Capture the cell that displays the provided text and extract its (X, Y) central coordinate. 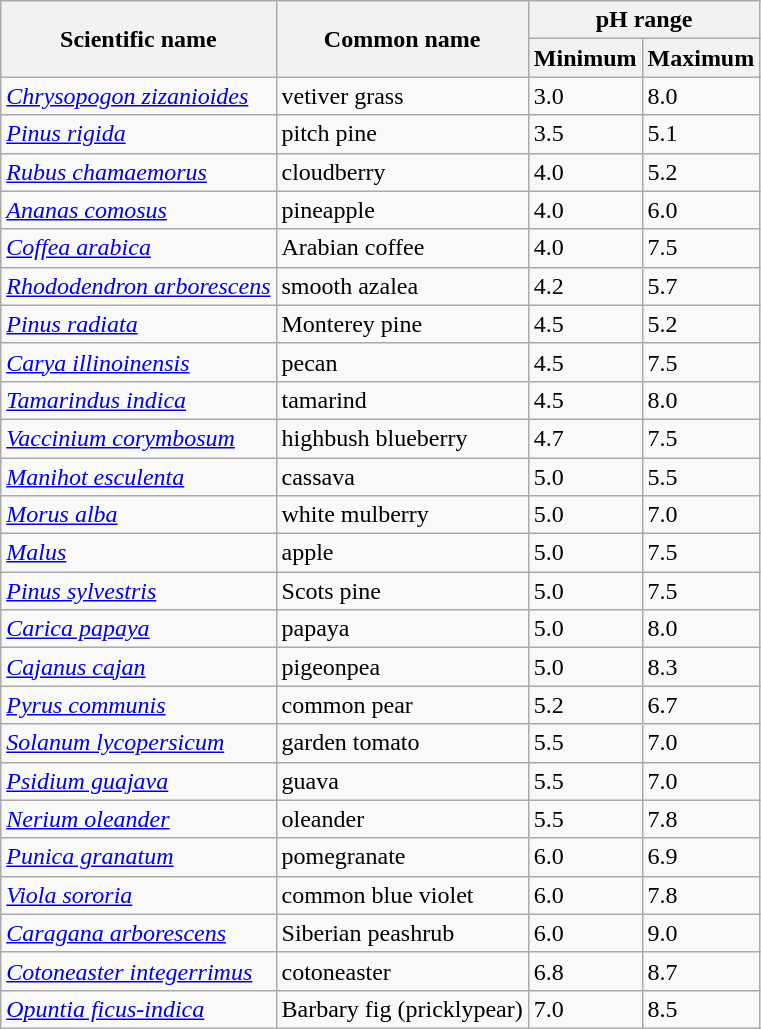
Manihot esculenta (138, 477)
Viola sororia (138, 895)
Scientific name (138, 39)
common blue violet (402, 895)
Pinus radiata (138, 324)
cassava (402, 477)
pigeonpea (402, 667)
cloudberry (402, 172)
Vaccinium corymbosum (138, 438)
Cotoneaster integerrimus (138, 971)
tamarind (402, 400)
Nerium oleander (138, 819)
3.0 (585, 96)
pitch pine (402, 134)
oleander (402, 819)
Malus (138, 553)
garden tomato (402, 743)
Maximum (701, 58)
Arabian coffee (402, 248)
Tamarindus indica (138, 400)
Carya illinoinensis (138, 362)
6.9 (701, 857)
common pear (402, 705)
pH range (644, 20)
vetiver grass (402, 96)
Rubus chamaemorus (138, 172)
Pinus rigida (138, 134)
Rhododendron arborescens (138, 286)
Monterey pine (402, 324)
4.7 (585, 438)
Barbary fig (pricklypear) (402, 1009)
pineapple (402, 210)
8.7 (701, 971)
Caragana arborescens (138, 933)
Common name (402, 39)
Psidium guajava (138, 781)
papaya (402, 629)
8.5 (701, 1009)
white mulberry (402, 515)
Cajanus cajan (138, 667)
cotoneaster (402, 971)
3.5 (585, 134)
Chrysopogon zizanioides (138, 96)
4.2 (585, 286)
Solanum lycopersicum (138, 743)
9.0 (701, 933)
pomegranate (402, 857)
6.7 (701, 705)
Pyrus communis (138, 705)
5.1 (701, 134)
Ananas comosus (138, 210)
highbush blueberry (402, 438)
8.3 (701, 667)
5.7 (701, 286)
Pinus sylvestris (138, 591)
Minimum (585, 58)
Carica papaya (138, 629)
apple (402, 553)
6.8 (585, 971)
guava (402, 781)
Morus alba (138, 515)
Siberian peashrub (402, 933)
Coffea arabica (138, 248)
Scots pine (402, 591)
pecan (402, 362)
Opuntia ficus-indica (138, 1009)
Punica granatum (138, 857)
smooth azalea (402, 286)
